For the text-containing cell, return its midpoint in [x, y] coordinate format. 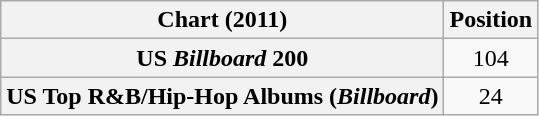
Position [491, 20]
24 [491, 96]
Chart (2011) [222, 20]
104 [491, 58]
US Billboard 200 [222, 58]
US Top R&B/Hip-Hop Albums (Billboard) [222, 96]
